For the text-containing cell, return its midpoint in [X, Y] coordinate format. 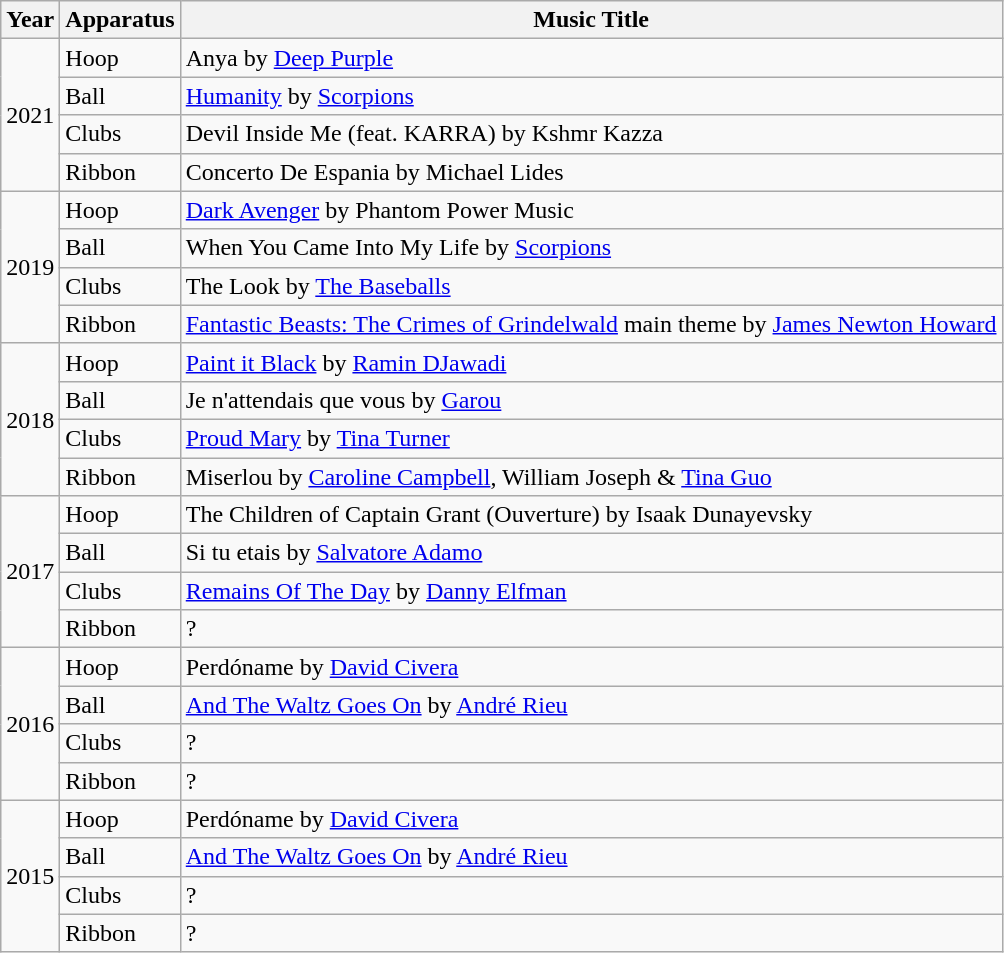
Fantastic Beasts: The Crimes of Grindelwald main theme by James Newton Howard [591, 324]
Humanity by Scorpions [591, 96]
Je n'attendais que vous by Garou [591, 400]
Dark Avenger by Phantom Power Music [591, 210]
Devil Inside Me (feat. KARRA) by Kshmr Kazza [591, 134]
Proud Mary by Tina Turner [591, 438]
Miserlou by Caroline Campbell, William Joseph & Tina Guo [591, 477]
Music Title [591, 20]
Si tu etais by Salvatore Adamo [591, 553]
Concerto De Espania by Michael Lides [591, 172]
The Look by The Baseballs [591, 286]
Anya by Deep Purple [591, 58]
2015 [30, 876]
Apparatus [120, 20]
The Children of Captain Grant (Ouverture) by Isaak Dunayevsky [591, 515]
2021 [30, 115]
Remains Of The Day by Danny Elfman [591, 591]
Paint it Black by Ramin DJawadi [591, 362]
2018 [30, 419]
Year [30, 20]
2017 [30, 572]
2016 [30, 724]
When You Came Into My Life by Scorpions [591, 248]
2019 [30, 267]
